Locate the cell with the specified text and output its [x, y] center coordinate. 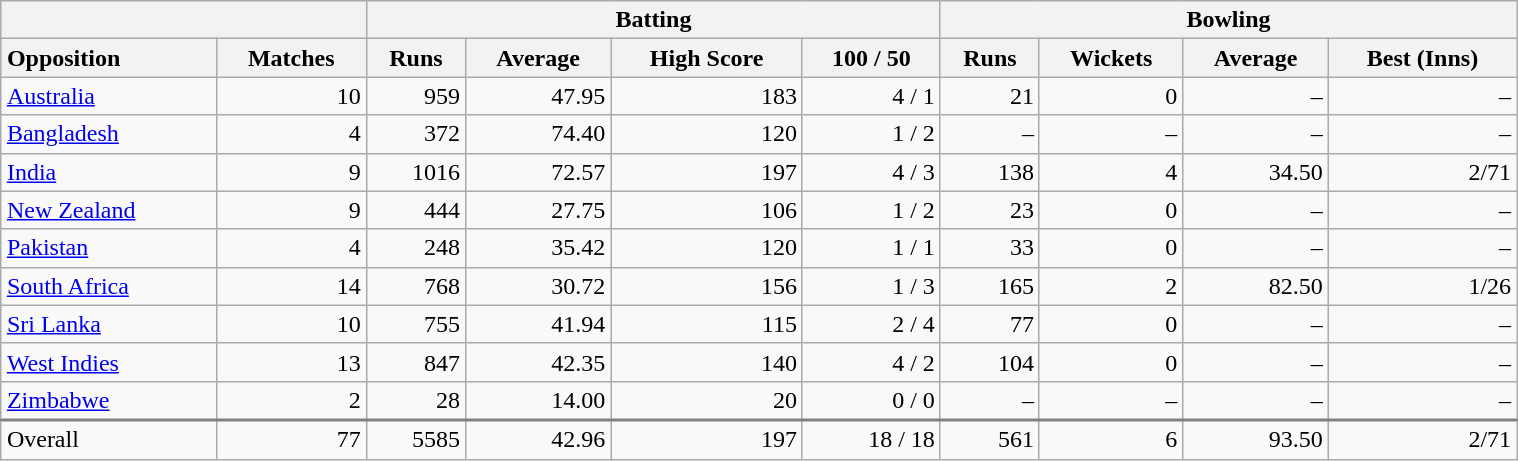
27.75 [538, 210]
0 / 0 [871, 400]
Wickets [1110, 58]
72.57 [538, 172]
561 [990, 440]
165 [990, 286]
140 [707, 362]
Best (Inns) [1422, 58]
847 [416, 362]
444 [416, 210]
106 [707, 210]
Overall [108, 440]
South Africa [108, 286]
47.95 [538, 96]
21 [990, 96]
93.50 [1256, 440]
138 [990, 172]
Pakistan [108, 248]
34.50 [1256, 172]
74.40 [538, 134]
183 [707, 96]
23 [990, 210]
18 / 18 [871, 440]
42.96 [538, 440]
Opposition [108, 58]
Batting [653, 20]
West Indies [108, 362]
100 / 50 [871, 58]
20 [707, 400]
1 / 3 [871, 286]
4 / 1 [871, 96]
768 [416, 286]
41.94 [538, 324]
104 [990, 362]
2 / 4 [871, 324]
5585 [416, 440]
Zimbabwe [108, 400]
6 [1110, 440]
High Score [707, 58]
14.00 [538, 400]
Australia [108, 96]
Bowling [1228, 20]
248 [416, 248]
33 [990, 248]
India [108, 172]
1/26 [1422, 286]
959 [416, 96]
Sri Lanka [108, 324]
13 [291, 362]
28 [416, 400]
1016 [416, 172]
115 [707, 324]
14 [291, 286]
30.72 [538, 286]
82.50 [1256, 286]
156 [707, 286]
New Zealand [108, 210]
372 [416, 134]
Matches [291, 58]
35.42 [538, 248]
1 / 1 [871, 248]
4 / 2 [871, 362]
42.35 [538, 362]
Bangladesh [108, 134]
755 [416, 324]
4 / 3 [871, 172]
